Scan for the cell matching the given text and deliver its (x, y) coordinate at center. 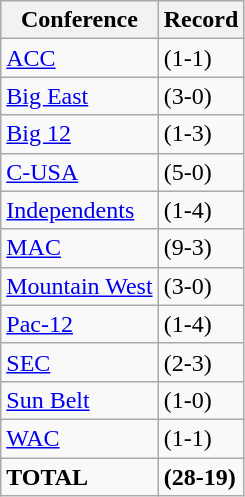
(5-0) (201, 172)
Pac-12 (80, 324)
ACC (80, 58)
(28-19) (201, 477)
Record (201, 20)
WAC (80, 438)
Conference (80, 20)
(1-0) (201, 400)
C-USA (80, 172)
(1-3) (201, 134)
(9-3) (201, 248)
MAC (80, 248)
Independents (80, 210)
TOTAL (80, 477)
SEC (80, 362)
Big East (80, 96)
Big 12 (80, 134)
Sun Belt (80, 400)
(2-3) (201, 362)
Mountain West (80, 286)
